Find where the given text appears and provide that cell's center as (x, y) coordinate. 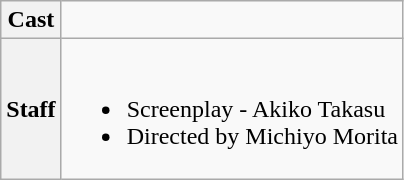
Screenplay - Akiko TakasuDirected by Michiyo Morita (232, 109)
Staff (31, 109)
Cast (31, 20)
